Output the [x, y] coordinate of the center of the cell containing the given text.  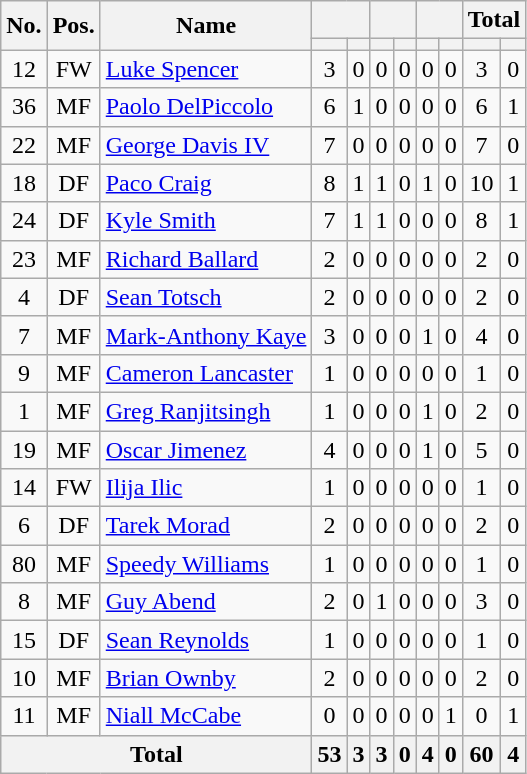
Richard Ballard [206, 259]
18 [24, 183]
Greg Ranjitsingh [206, 411]
19 [24, 449]
11 [24, 716]
Guy Abend [206, 602]
Kyle Smith [206, 221]
Paco Craig [206, 183]
Tarek Morad [206, 526]
53 [330, 754]
Speedy Williams [206, 564]
80 [24, 564]
Sean Reynolds [206, 640]
23 [24, 259]
Mark-Anthony Kaye [206, 335]
5 [481, 449]
24 [24, 221]
Name [206, 26]
Oscar Jimenez [206, 449]
12 [24, 69]
22 [24, 145]
60 [481, 754]
Paolo DelPiccolo [206, 107]
Cameron Lancaster [206, 373]
36 [24, 107]
Luke Spencer [206, 69]
Pos. [74, 26]
George Davis IV [206, 145]
Ilija Ilic [206, 488]
9 [24, 373]
Brian Ownby [206, 678]
Sean Totsch [206, 297]
Niall McCabe [206, 716]
14 [24, 488]
No. [24, 26]
15 [24, 640]
